Scan for the cell matching the given text and deliver its (x, y) coordinate at center. 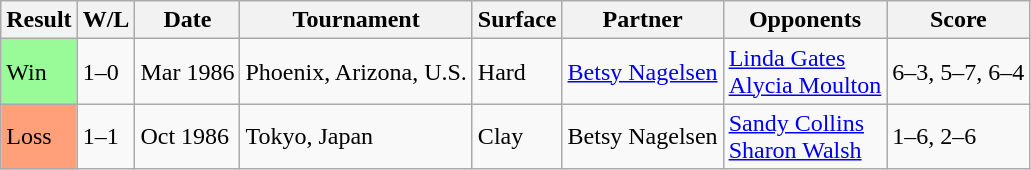
Oct 1986 (188, 136)
Mar 1986 (188, 72)
1–6, 2–6 (958, 136)
Partner (642, 20)
W/L (106, 20)
Tokyo, Japan (356, 136)
Tournament (356, 20)
6–3, 5–7, 6–4 (958, 72)
Score (958, 20)
Win (39, 72)
Clay (517, 136)
Hard (517, 72)
Result (39, 20)
1–1 (106, 136)
Linda Gates Alycia Moulton (805, 72)
Sandy Collins Sharon Walsh (805, 136)
Surface (517, 20)
Phoenix, Arizona, U.S. (356, 72)
Opponents (805, 20)
1–0 (106, 72)
Date (188, 20)
Loss (39, 136)
